Find where the given text appears and provide that cell's center as (X, Y) coordinate. 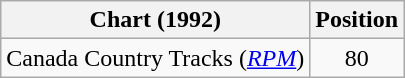
Chart (1992) (156, 20)
80 (357, 58)
Canada Country Tracks (RPM) (156, 58)
Position (357, 20)
